Identify which cell holds the provided text, then report its (X, Y) central coordinate. 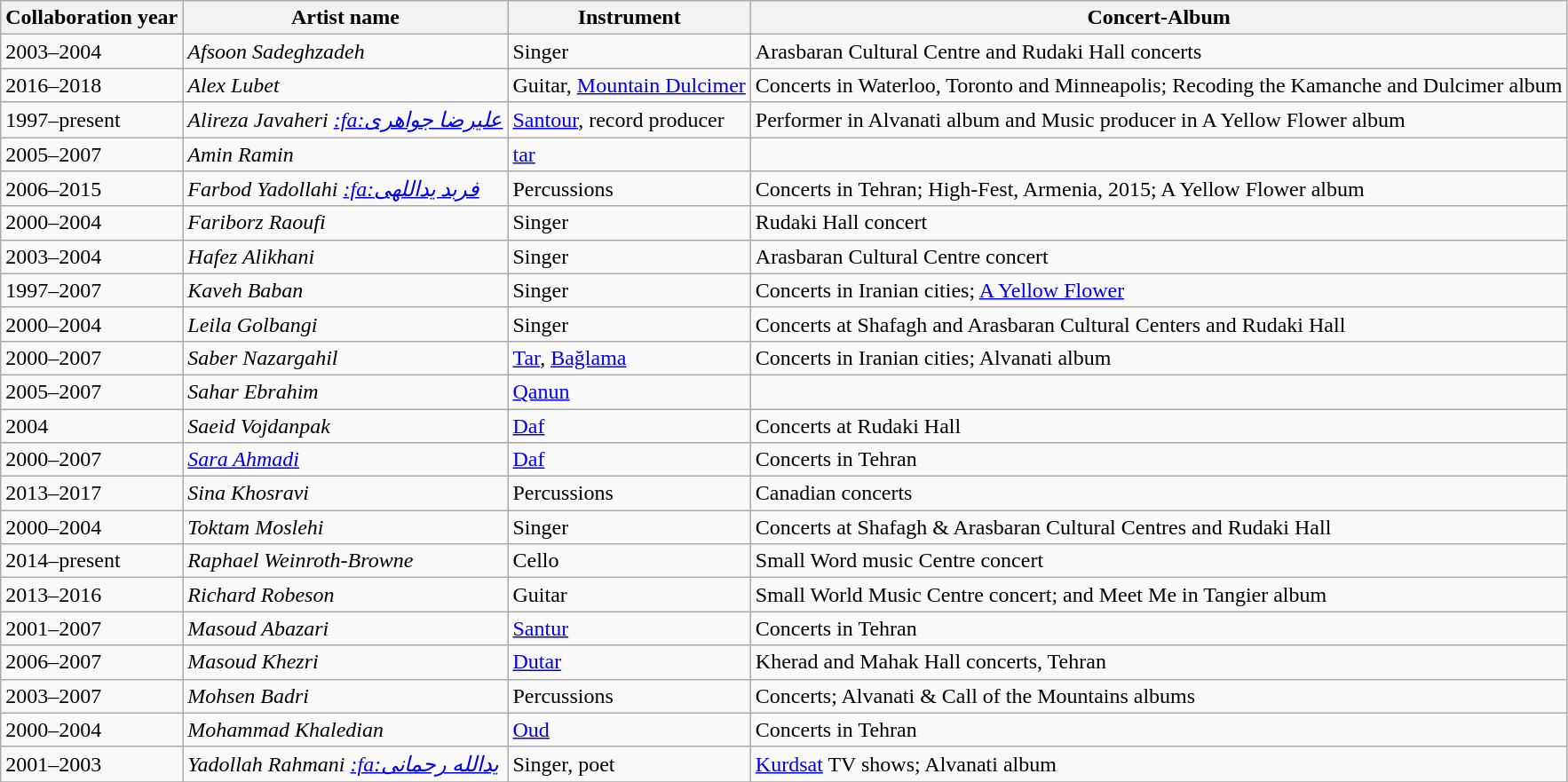
Sara Ahmadi (345, 460)
Kurdsat TV shows; Alvanati album (1159, 764)
Alireza Javaheri :fa:علیرضا جواهری (345, 120)
2006–2007 (92, 662)
Sina Khosravi (345, 494)
Santur (629, 628)
Concerts in Tehran; High-Fest, Armenia, 2015; A Yellow Flower album (1159, 189)
Masoud Khezri (345, 662)
Mohsen Badri (345, 696)
2013–2016 (92, 595)
Oud (629, 730)
Afsoon Sadeghzadeh (345, 51)
Concerts at Rudaki Hall (1159, 425)
Instrument (629, 18)
Santour, record producer (629, 120)
Concert-Album (1159, 18)
Hafez Alikhani (345, 257)
Collaboration year (92, 18)
Toktam Moslehi (345, 527)
2013–2017 (92, 494)
Raphael Weinroth-Browne (345, 561)
Masoud Abazari (345, 628)
Kaveh Baban (345, 290)
Saeid Vojdanpak (345, 425)
2016–2018 (92, 85)
Guitar (629, 595)
Sahar Ebrahim (345, 391)
Small World Music Centre concert; and Meet Me in Tangier album (1159, 595)
Concerts in Iranian cities; Alvanati album (1159, 358)
Concerts at Shafagh and Arasbaran Cultural Centers and Rudaki Hall (1159, 324)
Farbod Yadollahi :fa:فربد یداللهی (345, 189)
Guitar, Mountain Dulcimer (629, 85)
Richard Robeson (345, 595)
Leila Golbangi (345, 324)
Concerts in Iranian cities; A Yellow Flower (1159, 290)
Yadollah Rahmani :fa:یدالله رحمانی (345, 764)
tar (629, 154)
Concerts in Waterloo, Toronto and Minneapolis; Recoding the Kamanche and Dulcimer album (1159, 85)
Canadian concerts (1159, 494)
Arasbaran Cultural Centre and Rudaki Hall concerts (1159, 51)
Rudaki Hall concert (1159, 223)
1997–present (92, 120)
Fariborz Raoufi (345, 223)
2003–2007 (92, 696)
Arasbaran Cultural Centre concert (1159, 257)
2014–present (92, 561)
Saber Nazargahil (345, 358)
Artist name (345, 18)
Cello (629, 561)
Tar, Bağlama (629, 358)
Concerts at Shafagh & Arasbaran Cultural Centres and Rudaki Hall (1159, 527)
Qanun (629, 391)
2001–2007 (92, 628)
Concerts; Alvanati & Call of the Mountains albums (1159, 696)
Mohammad Khaledian (345, 730)
Alex Lubet (345, 85)
Kherad and Mahak Hall concerts, Tehran (1159, 662)
Singer, poet (629, 764)
Dutar (629, 662)
Amin Ramin (345, 154)
Small Word music Centre concert (1159, 561)
1997–2007 (92, 290)
2004 (92, 425)
2006–2015 (92, 189)
2001–2003 (92, 764)
Performer in Alvanati album and Music producer in A Yellow Flower album (1159, 120)
